From the cell containing the given text, extract its center point as [x, y] coordinate. 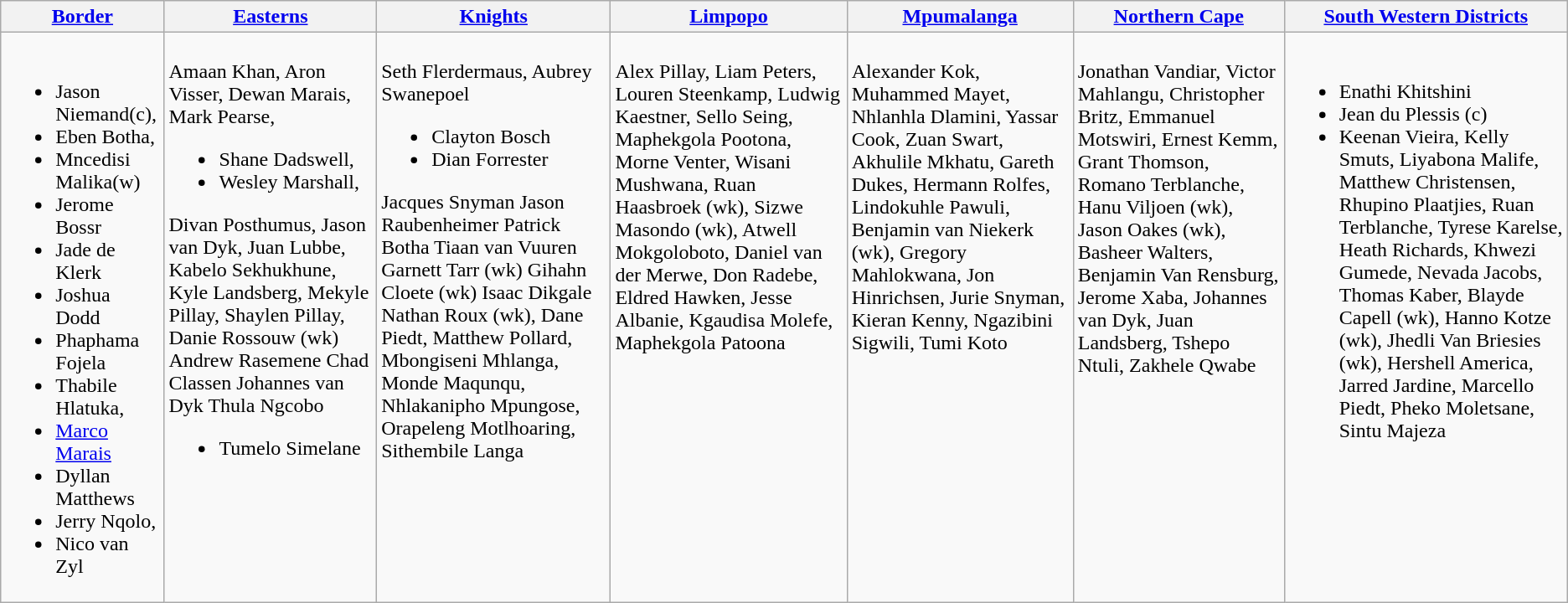
Limpopo [729, 17]
Northern Cape [1179, 17]
Easterns [271, 17]
Knights [494, 17]
Mpumalanga [960, 17]
Border [82, 17]
South Western Districts [1426, 17]
